Pinpoint the cell where the given text exists, returning its (X, Y) midpoint coordinate. 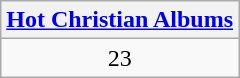
Hot Christian Albums (120, 20)
23 (120, 58)
